Determine the [X, Y] coordinate at the center of the cell enclosing the given text.  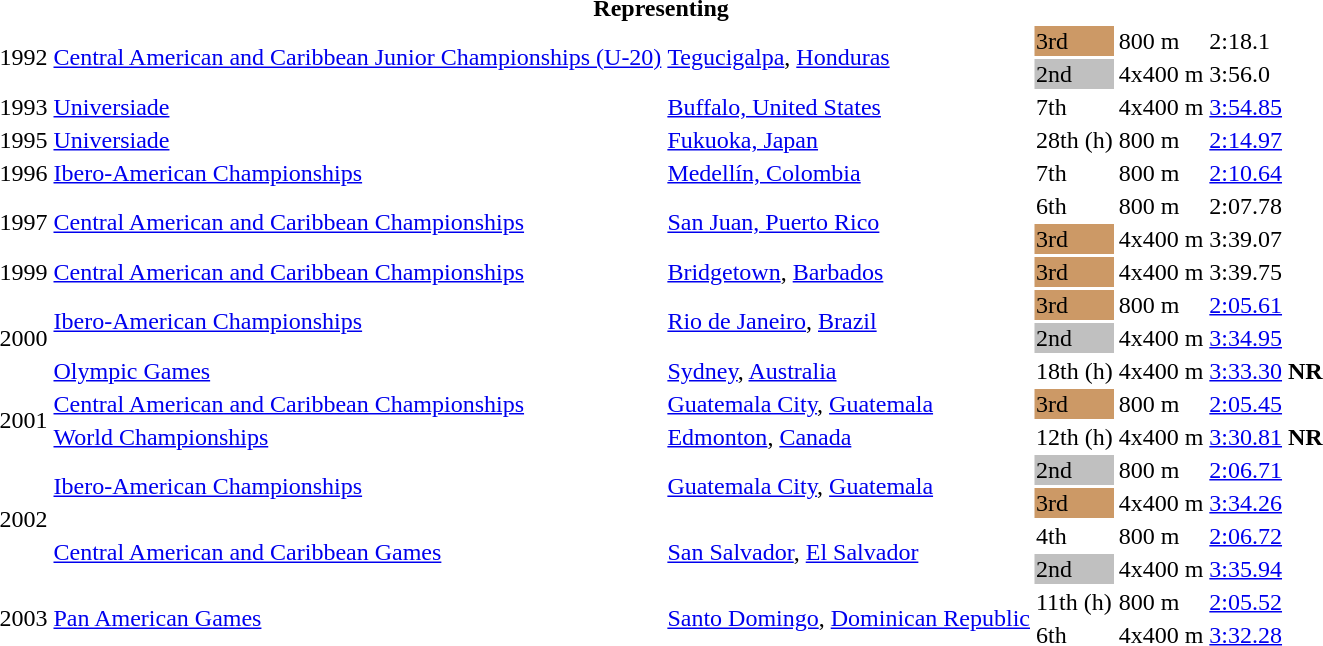
Fukuoka, Japan [849, 140]
World Championships [358, 437]
18th (h) [1074, 371]
Central American and Caribbean Junior Championships (U-20) [358, 58]
Central American and Caribbean Games [358, 552]
Bridgetown, Barbados [849, 272]
Medellín, Colombia [849, 173]
Rio de Janeiro, Brazil [849, 322]
Buffalo, United States [849, 107]
Tegucigalpa, Honduras [849, 58]
11th (h) [1074, 602]
Olympic Games [358, 371]
28th (h) [1074, 140]
6th [1074, 206]
Sydney, Australia [849, 371]
4th [1074, 536]
12th (h) [1074, 437]
San Juan, Puerto Rico [849, 222]
Edmonton, Canada [849, 437]
San Salvador, El Salvador [849, 552]
